Provide the [x, y] coordinate of the cell's center where the given text is located.  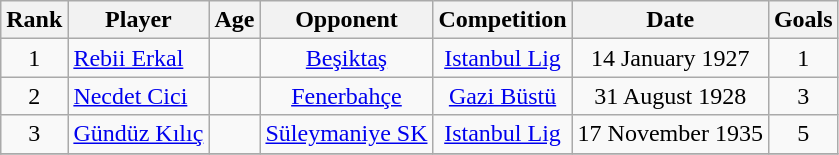
Goals [803, 20]
31 August 1928 [670, 96]
Fenerbahçe [346, 96]
Rebii Erkal [138, 58]
Gazi Büstü [502, 96]
Gündüz Kılıç [138, 134]
Rank [34, 20]
17 November 1935 [670, 134]
Necdet Cici [138, 96]
Opponent [346, 20]
5 [803, 134]
Competition [502, 20]
Age [234, 20]
2 [34, 96]
Süleymaniye SK [346, 134]
Player [138, 20]
Date [670, 20]
14 January 1927 [670, 58]
Beşiktaş [346, 58]
